From the cell containing the given text, extract its center point as (X, Y) coordinate. 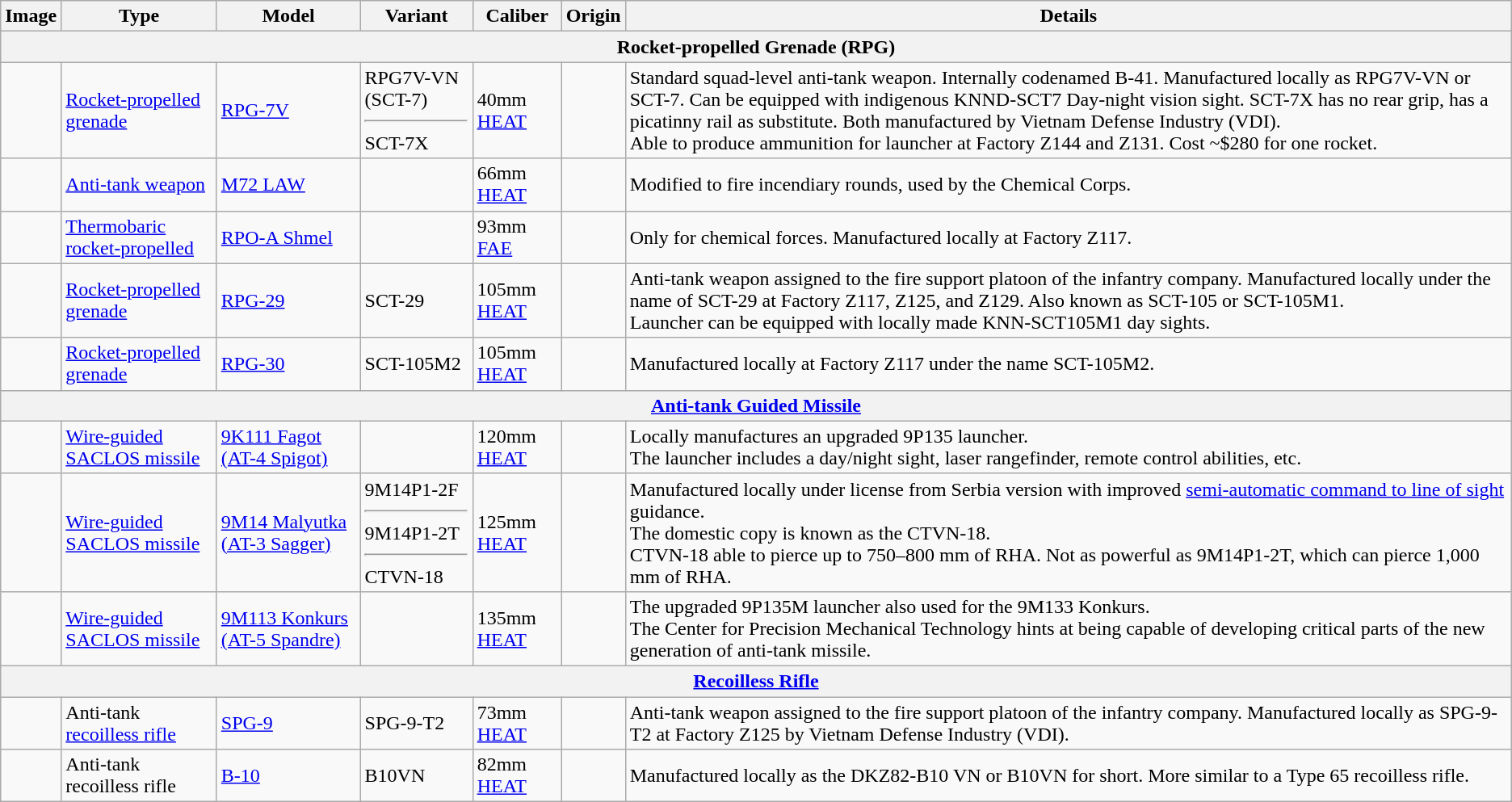
Details (1068, 16)
RPG-7V (288, 110)
82mm HEAT (517, 775)
M72 LAW (288, 184)
66mm HEAT (517, 184)
SCT-29 (417, 300)
B-10 (288, 775)
Variant (417, 16)
120mm HEAT (517, 447)
SPG-9-T2 (417, 722)
93mm FAE (517, 237)
9M14 Malyutka (AT-3 Sagger) (288, 532)
B10VN (417, 775)
Only for chemical forces. Manufactured locally at Factory Z117. (1068, 237)
Manufactured locally as the DKZ82-B10 VN or B10VN for short. More similar to a Type 65 recoilless rifle. (1068, 775)
Model (288, 16)
RPG-29 (288, 300)
RPO-A Shmel (288, 237)
9M113 Konkurs (AT-5 Spandre) (288, 628)
40mm HEAT (517, 110)
Manufactured locally at Factory Z117 under the name SCT-105M2. (1068, 363)
Caliber (517, 16)
125mm HEAT (517, 532)
SCT-105M2 (417, 363)
Recoilless Rifle (756, 681)
Modified to fire incendiary rounds, used by the Chemical Corps. (1068, 184)
RPG7V-VN (SCT-7) SCT-7X (417, 110)
Locally manufactures an upgraded 9P135 launcher.The launcher includes a day/night sight, laser rangefinder, remote control abilities, etc. (1068, 447)
SPG-9 (288, 722)
Anti-tank weapon (139, 184)
73mm HEAT (517, 722)
Anti-tank Guided Missile (756, 405)
9K111 Fagot (AT-4 Spigot) (288, 447)
Rocket-propelled Grenade (RPG) (756, 47)
Thermobaric rocket-propelled (139, 237)
RPG-30 (288, 363)
135mm HEAT (517, 628)
Image (31, 16)
9M14P1-2F 9M14P1-2T CTVN-18 (417, 532)
Type (139, 16)
Origin (593, 16)
